From the cell containing the given text, extract its center point as (X, Y) coordinate. 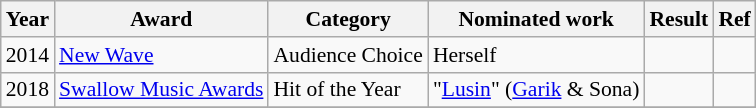
Year (28, 19)
New Wave (161, 55)
Ref (734, 19)
Nominated work (536, 19)
Hit of the Year (348, 90)
2014 (28, 55)
Award (161, 19)
Category (348, 19)
Result (678, 19)
Swallow Music Awards (161, 90)
Herself (536, 55)
Audience Choice (348, 55)
2018 (28, 90)
"Lusin" (Garik & Sona) (536, 90)
